Search for the cell housing the specified text and yield its (X, Y) center coordinate. 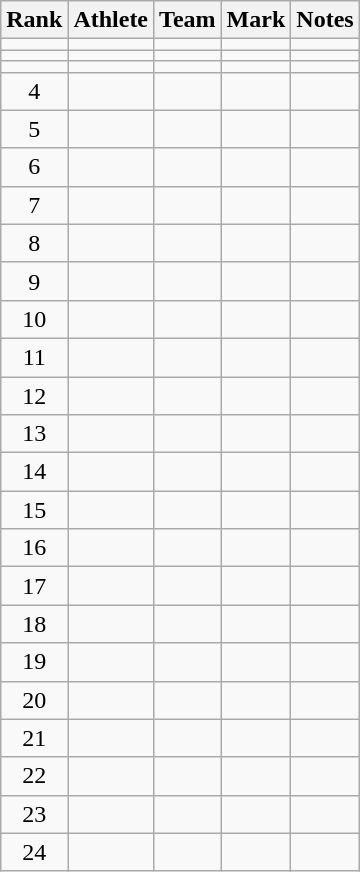
19 (34, 662)
9 (34, 281)
24 (34, 852)
17 (34, 586)
Athlete (111, 20)
4 (34, 91)
23 (34, 814)
Notes (325, 20)
Team (188, 20)
11 (34, 357)
16 (34, 548)
6 (34, 167)
8 (34, 243)
15 (34, 510)
22 (34, 776)
14 (34, 472)
20 (34, 700)
13 (34, 434)
12 (34, 395)
18 (34, 624)
21 (34, 738)
Mark (256, 20)
Rank (34, 20)
10 (34, 319)
7 (34, 205)
5 (34, 129)
